Pinpoint the cell where the given text exists, returning its (X, Y) midpoint coordinate. 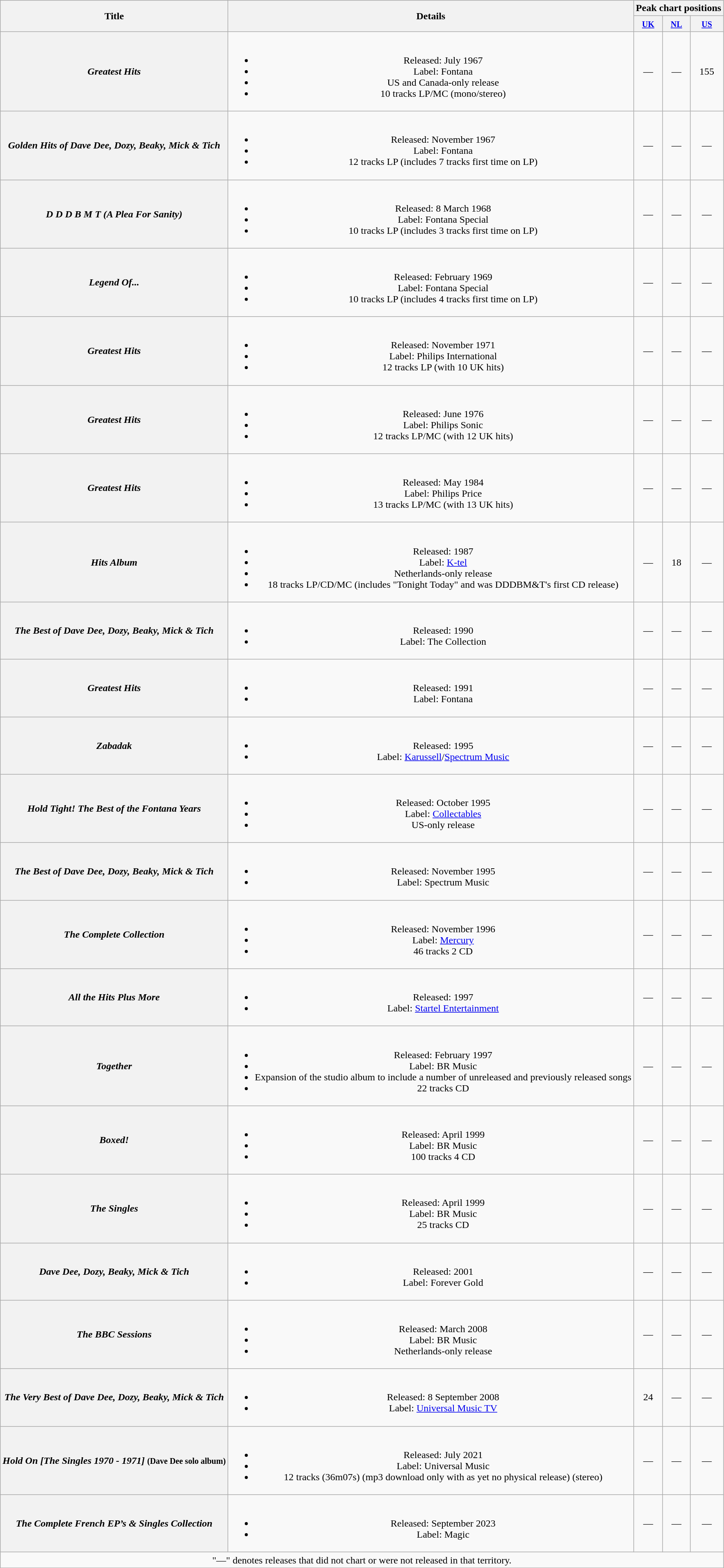
Released: July 1967Label: FontanaUS and Canada-only release10 tracks LP/MC (mono/stereo) (431, 71)
Released: 1997Label: Startel Entertainment (431, 997)
Hold Tight! The Best of the Fontana Years (114, 809)
Released: November 1996Label: Mercury46 tracks 2 CD (431, 934)
Boxed! (114, 1140)
24 (649, 1397)
18 (676, 562)
Released: May 1984Label: Philips Price13 tracks LP/MC (with 13 UK hits) (431, 488)
Released: 2001Label: Forever Gold (431, 1271)
Released: September 2023Label: Magic (431, 1523)
UK (649, 24)
All the Hits Plus More (114, 997)
Released: November 1967Label: Fontana12 tracks LP (includes 7 tracks first time on LP) (431, 145)
Released: 8 March 1968Label: Fontana Special10 tracks LP (includes 3 tracks first time on LP) (431, 214)
Released: 1995Label: Karussell/Spectrum Music (431, 746)
Released: February 1969Label: Fontana Special10 tracks LP (includes 4 tracks first time on LP) (431, 282)
Released: June 1976Label: Philips Sonic12 tracks LP/MC (with 12 UK hits) (431, 419)
NL (676, 24)
Legend Of... (114, 282)
155 (707, 71)
US (707, 24)
Released: April 1999Label: BR Music25 tracks CD (431, 1208)
Released: 1987Label: K-telNetherlands-only release18 tracks LP/CD/MC (includes "Tonight Today" and was DDDBM&T's first CD release) (431, 562)
Released: 1990Label: The Collection (431, 630)
Released: November 1971Label: Philips International12 tracks LP (with 10 UK hits) (431, 351)
Title (114, 16)
Released: 8 September 2008Label: Universal Music TV (431, 1397)
D D D B M T (A Plea For Sanity) (114, 214)
Released: October 1995Label: CollectablesUS-only release (431, 809)
Released: February 1997Label: BR MusicExpansion of the studio album to include a number of unreleased and previously released songs22 tracks CD (431, 1066)
"—" denotes releases that did not chart or were not released in that territory. (362, 1560)
Peak chart positions (679, 8)
Zabadak (114, 746)
Details (431, 16)
Hits Album (114, 562)
The Complete French EP’s & Singles Collection (114, 1523)
Golden Hits of Dave Dee, Dozy, Beaky, Mick & Tich (114, 145)
Released: April 1999Label: BR Music100 tracks 4 CD (431, 1140)
The Complete Collection (114, 934)
Together (114, 1066)
The Very Best of Dave Dee, Dozy, Beaky, Mick & Tich (114, 1397)
Released: March 2008Label: BR MusicNetherlands-only release (431, 1335)
Released: 1991Label: Fontana (431, 688)
Released: November 1995Label: Spectrum Music (431, 872)
Hold On [The Singles 1970 - 1971] (Dave Dee solo album) (114, 1460)
The BBC Sessions (114, 1335)
Released: July 2021Label: Universal Music12 tracks (36m07s) (mp3 download only with as yet no physical release) (stereo) (431, 1460)
The Singles (114, 1208)
Dave Dee, Dozy, Beaky, Mick & Tich (114, 1271)
